For the text-containing cell, return its midpoint in (x, y) coordinate format. 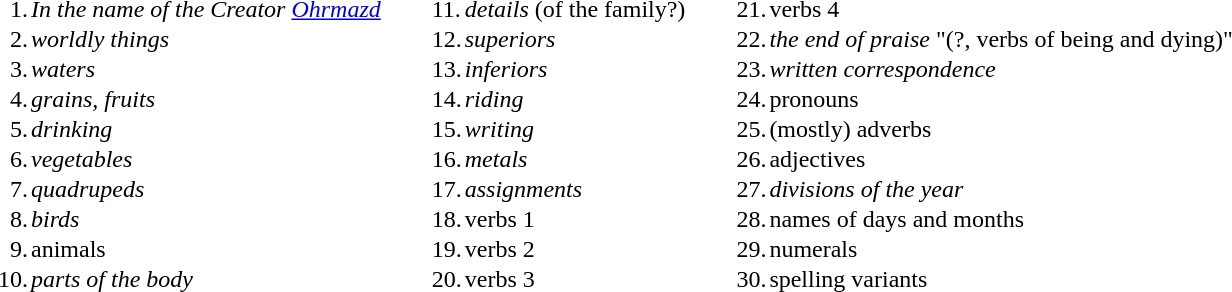
superiors (575, 39)
writing (575, 129)
drinking (206, 129)
26. (752, 159)
25. (752, 129)
22. (752, 39)
quadrupeds (206, 189)
animals (206, 249)
waters (206, 69)
24. (752, 99)
worldly things (206, 39)
metals (575, 159)
28. (752, 219)
15. (446, 129)
29. (752, 249)
vegetables (206, 159)
13. (446, 69)
birds (206, 219)
inferiors (575, 69)
16. (446, 159)
23. (752, 69)
27. (752, 189)
19. (446, 249)
riding (575, 99)
grains, fruits (206, 99)
14. (446, 99)
verbs 2 (575, 249)
12. (446, 39)
verbs 1 (575, 219)
17. (446, 189)
assignments (575, 189)
18. (446, 219)
